Output the (x, y) coordinate of the center of the cell containing the given text.  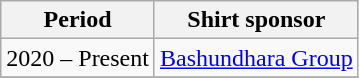
2020 – Present (78, 58)
Period (78, 20)
Shirt sponsor (256, 20)
Bashundhara Group (256, 58)
